Determine the [X, Y] coordinate at the center of the cell enclosing the given text.  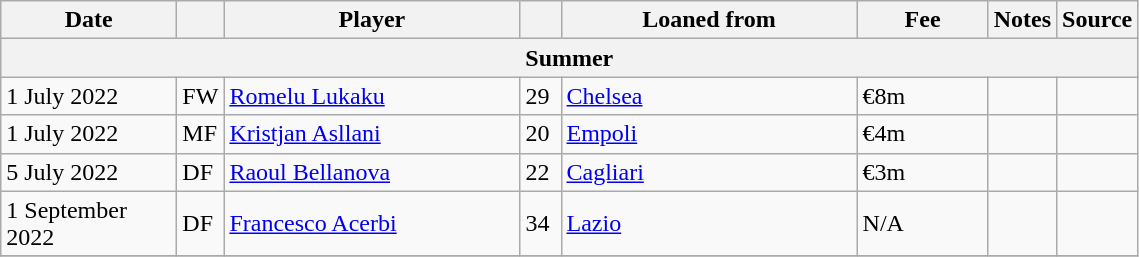
MF [200, 134]
5 July 2022 [89, 172]
Summer [570, 58]
Chelsea [709, 96]
20 [540, 134]
€8m [922, 96]
29 [540, 96]
€3m [922, 172]
FW [200, 96]
Loaned from [709, 20]
Kristjan Asllani [372, 134]
Fee [922, 20]
34 [540, 224]
Cagliari [709, 172]
Romelu Lukaku [372, 96]
€4m [922, 134]
Date [89, 20]
Empoli [709, 134]
Raoul Bellanova [372, 172]
22 [540, 172]
Francesco Acerbi [372, 224]
N/A [922, 224]
Notes [1022, 20]
Lazio [709, 224]
Player [372, 20]
1 September 2022 [89, 224]
Source [1098, 20]
